Identify which cell holds the provided text, then report its (X, Y) central coordinate. 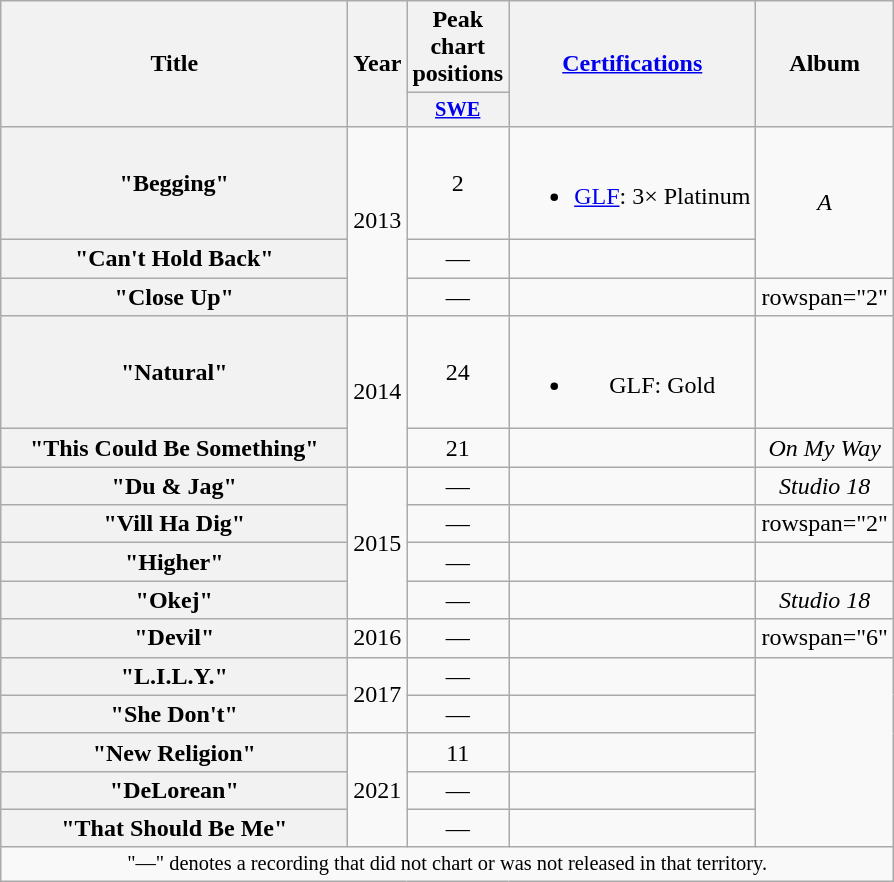
11 (458, 752)
Year (378, 64)
"Can't Hold Back" (174, 259)
2015 (378, 543)
"Devil" (174, 638)
24 (458, 372)
GLF: Gold (632, 372)
"—" denotes a recording that did not chart or was not released in that territory. (448, 864)
"Begging" (174, 182)
2014 (378, 392)
"Higher" (174, 562)
"That Should Be Me" (174, 828)
"Okej" (174, 600)
2016 (378, 638)
"Vill Ha Dig" (174, 524)
2 (458, 182)
Album (825, 64)
GLF: 3× Platinum (632, 182)
"DeLorean" (174, 790)
On My Way (825, 448)
21 (458, 448)
"Close Up" (174, 297)
"Du & Jag" (174, 486)
"L.I.L.Y." (174, 676)
"She Don't" (174, 714)
Title (174, 64)
"Natural" (174, 372)
2017 (378, 695)
Certifications (632, 64)
Peak chart positions (458, 47)
rowspan="6" (825, 638)
A (825, 202)
"New Religion" (174, 752)
SWE (458, 110)
2013 (378, 220)
"This Could Be Something" (174, 448)
2021 (378, 790)
